Return the [x, y] coordinate for the center point of the cell that contains the specified text.  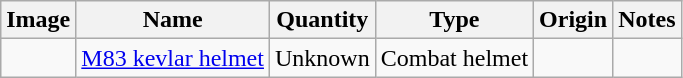
Combat helmet [454, 58]
Quantity [322, 20]
Type [454, 20]
Notes [647, 20]
Origin [574, 20]
M83 kevlar helmet [173, 58]
Unknown [322, 58]
Name [173, 20]
Image [38, 20]
